Scan for the cell matching the given text and deliver its [x, y] coordinate at center. 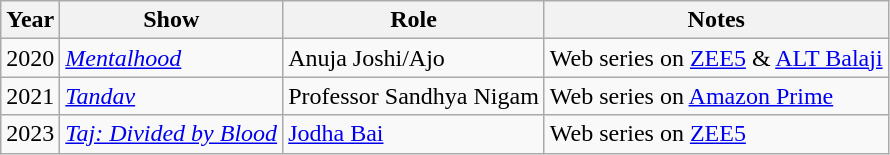
Web series on ZEE5 [716, 134]
Jodha Bai [414, 134]
Web series on ZEE5 & ALT Balaji [716, 58]
Notes [716, 20]
Web series on Amazon Prime [716, 96]
Professor Sandhya Nigam [414, 96]
Year [30, 20]
Show [172, 20]
Mentalhood [172, 58]
2020 [30, 58]
Tandav [172, 96]
Taj: Divided by Blood [172, 134]
2023 [30, 134]
2021 [30, 96]
Role [414, 20]
Anuja Joshi/Ajo [414, 58]
